Output the [X, Y] coordinate of the center of the cell containing the given text.  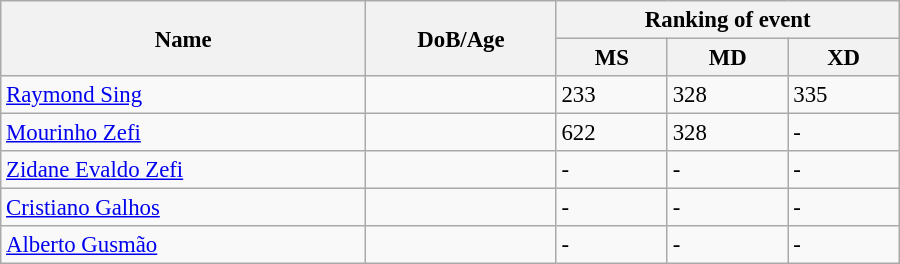
Cristiano Galhos [184, 208]
622 [612, 133]
Mourinho Zefi [184, 133]
Alberto Gusmão [184, 245]
Ranking of event [728, 20]
335 [844, 95]
Name [184, 38]
XD [844, 58]
Raymond Sing [184, 95]
MS [612, 58]
DoB/Age [461, 38]
MD [728, 58]
233 [612, 95]
Zidane Evaldo Zefi [184, 170]
